Extract the [X, Y] coordinate from the center of the cell holding the provided text.  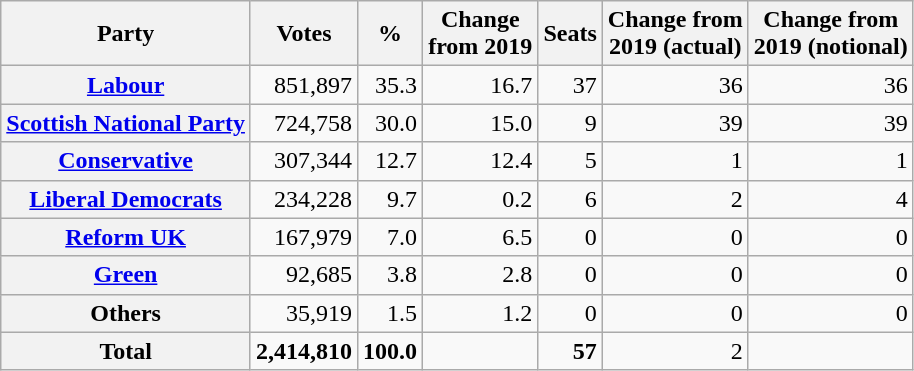
Changefrom 2019 [480, 34]
Green [126, 275]
100.0 [390, 351]
4 [830, 199]
Votes [304, 34]
37 [570, 85]
167,979 [304, 237]
35.3 [390, 85]
Change from2019 (actual) [675, 34]
Others [126, 313]
6.5 [480, 237]
9 [570, 123]
3.8 [390, 275]
Labour [126, 85]
724,758 [304, 123]
Reform UK [126, 237]
30.0 [390, 123]
Liberal Democrats [126, 199]
16.7 [480, 85]
234,228 [304, 199]
1.2 [480, 313]
12.7 [390, 161]
12.4 [480, 161]
0.2 [480, 199]
Total [126, 351]
92,685 [304, 275]
2.8 [480, 275]
7.0 [390, 237]
% [390, 34]
Seats [570, 34]
Change from2019 (notional) [830, 34]
57 [570, 351]
6 [570, 199]
2,414,810 [304, 351]
Party [126, 34]
1.5 [390, 313]
851,897 [304, 85]
5 [570, 161]
Scottish National Party [126, 123]
Conservative [126, 161]
35,919 [304, 313]
307,344 [304, 161]
15.0 [480, 123]
9.7 [390, 199]
